Detect which cell encompasses the target text, then output its (x, y) center coordinate. 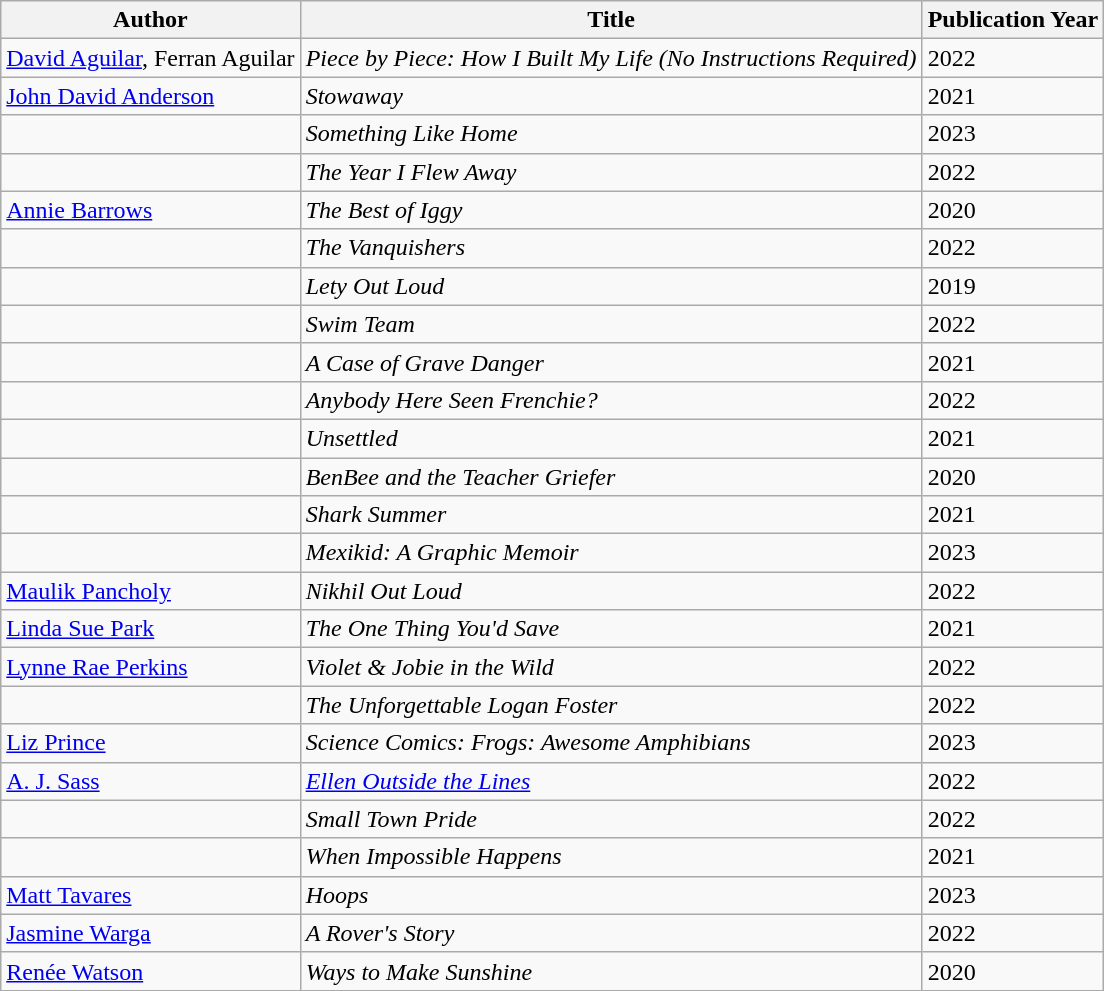
Lynne Rae Perkins (150, 667)
The Unforgettable Logan Foster (611, 705)
The Best of Iggy (611, 210)
Piece by Piece: How I Built My Life (No Instructions Required) (611, 58)
A Case of Grave Danger (611, 362)
Hoops (611, 895)
Publication Year (1013, 20)
Maulik Pancholy (150, 591)
2019 (1013, 286)
The Year I Flew Away (611, 172)
David Aguilar, Ferran Aguilar (150, 58)
Unsettled (611, 438)
Swim Team (611, 324)
Author (150, 20)
Small Town Pride (611, 819)
Something Like Home (611, 134)
A Rover's Story (611, 933)
Nikhil Out Loud (611, 591)
Lety Out Loud (611, 286)
Shark Summer (611, 515)
Stowaway (611, 96)
Title (611, 20)
Ways to Make Sunshine (611, 971)
Anybody Here Seen Frenchie? (611, 400)
Annie Barrows (150, 210)
Matt Tavares (150, 895)
Violet & Jobie in the Wild (611, 667)
Renée Watson (150, 971)
The One Thing You'd Save (611, 629)
John David Anderson (150, 96)
Jasmine Warga (150, 933)
Liz Prince (150, 743)
BenBee and the Teacher Griefer (611, 477)
The Vanquishers (611, 248)
When Impossible Happens (611, 857)
Science Comics: Frogs: Awesome Amphibians (611, 743)
A. J. Sass (150, 781)
Mexikid: A Graphic Memoir (611, 553)
Ellen Outside the Lines (611, 781)
Linda Sue Park (150, 629)
